For the text-containing cell, return its midpoint in [X, Y] coordinate format. 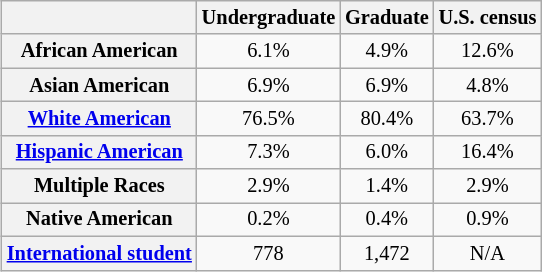
Hispanic American [100, 152]
0.4% [386, 220]
1,472 [386, 253]
6.0% [386, 152]
7.3% [268, 152]
76.5% [268, 119]
4.8% [488, 85]
N/A [488, 253]
0.9% [488, 220]
U.S. census [488, 18]
African American [100, 51]
Asian American [100, 85]
Native American [100, 220]
16.4% [488, 152]
1.4% [386, 186]
Multiple Races [100, 186]
80.4% [386, 119]
4.9% [386, 51]
63.7% [488, 119]
6.1% [268, 51]
778 [268, 253]
Undergraduate [268, 18]
0.2% [268, 220]
White American [100, 119]
Graduate [386, 18]
12.6% [488, 51]
International student [100, 253]
